Provide the (X, Y) coordinate of the cell's center where the given text is located.  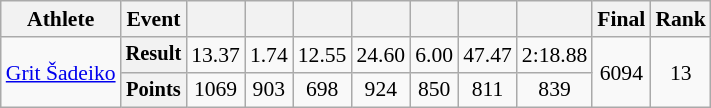
Grit Šadeiko (61, 72)
Rank (680, 19)
924 (380, 90)
903 (269, 90)
Points (154, 90)
12.55 (322, 55)
47.47 (488, 55)
6094 (621, 72)
850 (434, 90)
2:18.88 (554, 55)
Event (154, 19)
Result (154, 55)
1069 (216, 90)
24.60 (380, 55)
Athlete (61, 19)
Final (621, 19)
839 (554, 90)
6.00 (434, 55)
811 (488, 90)
13.37 (216, 55)
698 (322, 90)
1.74 (269, 55)
13 (680, 72)
